Scan for the cell matching the given text and deliver its [X, Y] coordinate at center. 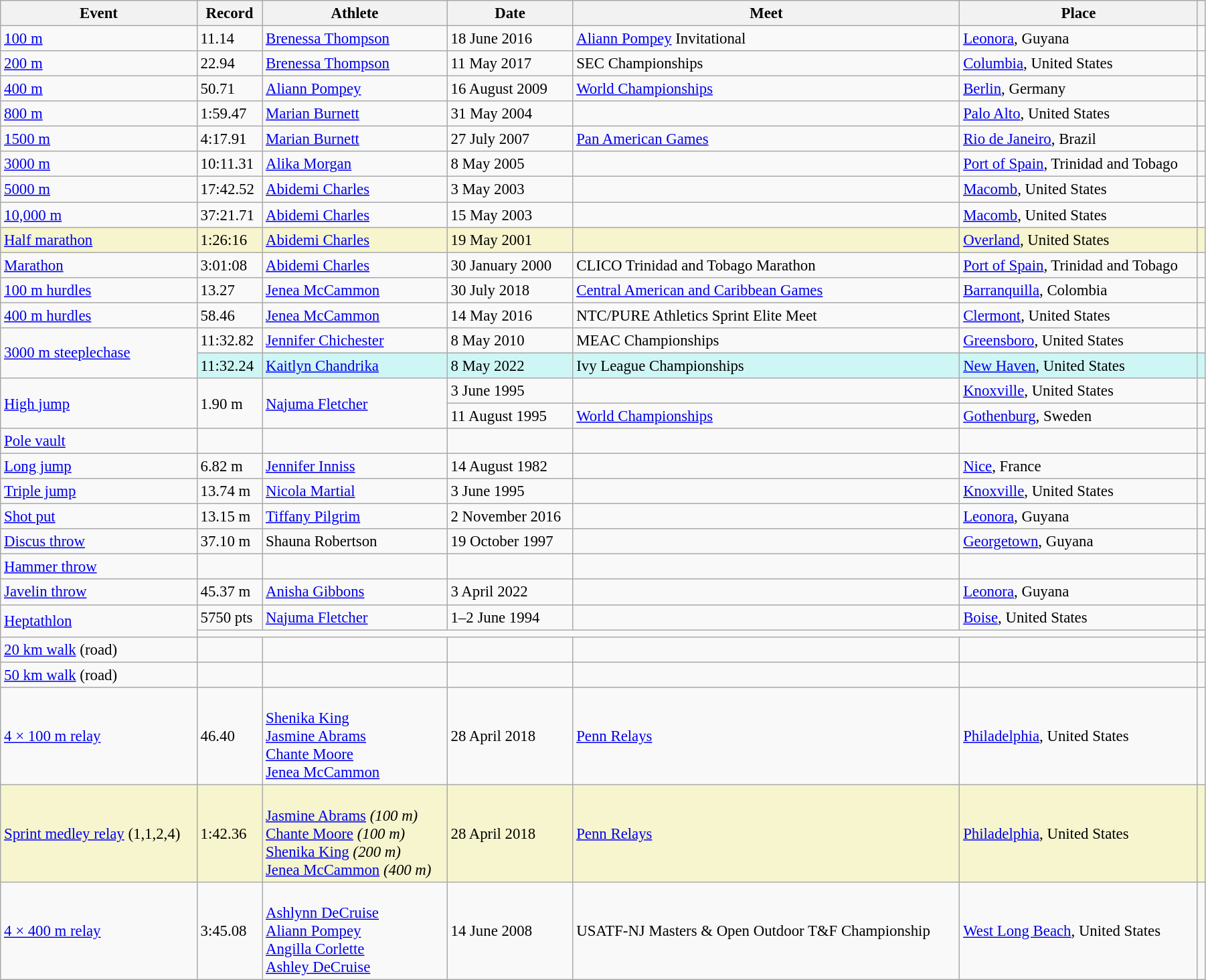
13.15 m [230, 517]
3 April 2022 [510, 592]
1.90 m [230, 403]
Javelin throw [99, 592]
22.94 [230, 64]
Shauna Robertson [355, 542]
Marathon [99, 265]
13.74 m [230, 491]
11 May 2017 [510, 64]
50 km walk (road) [99, 675]
8 May 2010 [510, 341]
Boise, United States [1079, 617]
Athlete [355, 13]
Central American and Caribbean Games [766, 290]
4 × 100 m relay [99, 736]
4:17.91 [230, 139]
31 May 2004 [510, 114]
Clermont, United States [1079, 315]
Heptathlon [99, 621]
10,000 m [99, 215]
200 m [99, 64]
3:45.08 [230, 931]
11.14 [230, 39]
8 May 2022 [510, 365]
Rio de Janeiro, Brazil [1079, 139]
19 May 2001 [510, 240]
27 July 2007 [510, 139]
Date [510, 13]
46.40 [230, 736]
8 May 2005 [510, 164]
SEC Championships [766, 64]
4 × 400 m relay [99, 931]
20 km walk (road) [99, 649]
Barranquilla, Colombia [1079, 290]
100 m hurdles [99, 290]
Event [99, 13]
Jennifer Inniss [355, 467]
30 January 2000 [510, 265]
New Haven, United States [1079, 365]
6.82 m [230, 467]
37.10 m [230, 542]
NTC/PURE Athletics Sprint Elite Meet [766, 315]
11:32.82 [230, 341]
37:21.71 [230, 215]
Pan American Games [766, 139]
800 m [99, 114]
CLICO Trinidad and Tobago Marathon [766, 265]
Nice, France [1079, 467]
50.71 [230, 89]
1–2 June 1994 [510, 617]
Shot put [99, 517]
Palo Alto, United States [1079, 114]
Berlin, Germany [1079, 89]
3000 m steeplechase [99, 353]
Hammer throw [99, 567]
Greensboro, United States [1079, 341]
19 October 1997 [510, 542]
Kaitlyn Chandrika [355, 365]
5000 m [99, 189]
USATF-NJ Masters & Open Outdoor T&F Championship [766, 931]
45.37 m [230, 592]
15 May 2003 [510, 215]
400 m hurdles [99, 315]
Pole vault [99, 441]
Jennifer Chichester [355, 341]
Ivy League Championships [766, 365]
Alika Morgan [355, 164]
Overland, United States [1079, 240]
3000 m [99, 164]
Gothenburg, Sweden [1079, 416]
Triple jump [99, 491]
18 June 2016 [510, 39]
16 August 2009 [510, 89]
Aliann Pompey [355, 89]
Tiffany Pilgrim [355, 517]
Meet [766, 13]
2 November 2016 [510, 517]
Jasmine Abrams (100 m)Chante Moore (100 m)Shenika King (200 m)Jenea McCammon (400 m) [355, 833]
400 m [99, 89]
14 June 2008 [510, 931]
Anisha Gibbons [355, 592]
1:59.47 [230, 114]
Aliann Pompey Invitational [766, 39]
1:42.36 [230, 833]
10:11.31 [230, 164]
30 July 2018 [510, 290]
5750 pts [230, 617]
Nicola Martial [355, 491]
58.46 [230, 315]
Georgetown, Guyana [1079, 542]
Columbia, United States [1079, 64]
MEAC Championships [766, 341]
West Long Beach, United States [1079, 931]
14 May 2016 [510, 315]
14 August 1982 [510, 467]
1:26:16 [230, 240]
Discus throw [99, 542]
Shenika KingJasmine AbramsChante MooreJenea McCammon [355, 736]
Place [1079, 13]
Long jump [99, 467]
17:42.52 [230, 189]
High jump [99, 403]
Record [230, 13]
Half marathon [99, 240]
11 August 1995 [510, 416]
Sprint medley relay (1,1,2,4) [99, 833]
3:01:08 [230, 265]
3 May 2003 [510, 189]
1500 m [99, 139]
11:32.24 [230, 365]
100 m [99, 39]
13.27 [230, 290]
Ashlynn DeCruiseAliann PompeyAngilla CorletteAshley DeCruise [355, 931]
